Capture the cell that displays the provided text and extract its (X, Y) central coordinate. 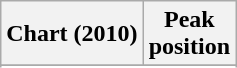
Peak position (189, 34)
Chart (2010) (72, 34)
